Detect which cell encompasses the target text, then output its [x, y] center coordinate. 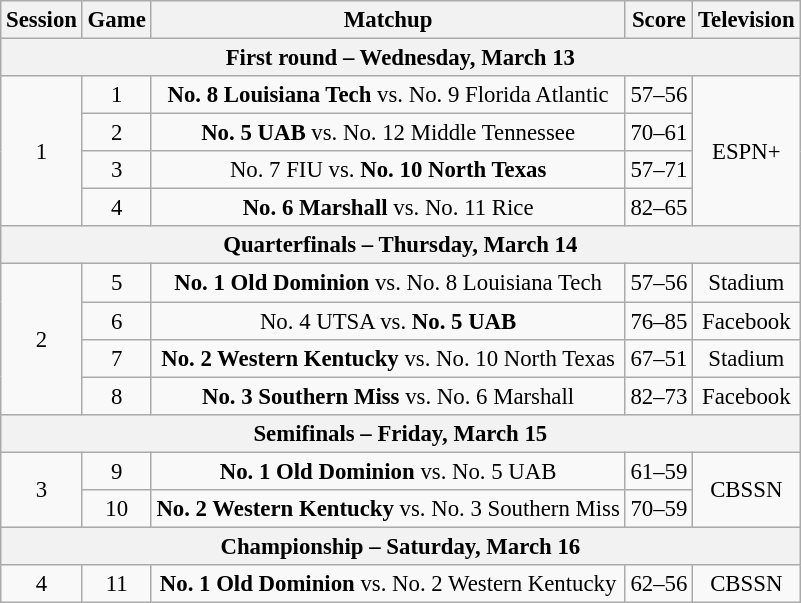
62–56 [659, 584]
5 [116, 283]
82–73 [659, 396]
Score [659, 20]
6 [116, 321]
9 [116, 471]
82–65 [659, 208]
Quarterfinals – Thursday, March 14 [400, 245]
No. 1 Old Dominion vs. No. 8 Louisiana Tech [388, 283]
No. 5 UAB vs. No. 12 Middle Tennessee [388, 133]
No. 2 Western Kentucky vs. No. 10 North Texas [388, 358]
Game [116, 20]
57–71 [659, 170]
No. 8 Louisiana Tech vs. No. 9 Florida Atlantic [388, 95]
No. 4 UTSA vs. No. 5 UAB [388, 321]
Television [746, 20]
11 [116, 584]
No. 7 FIU vs. No. 10 North Texas [388, 170]
First round – Wednesday, March 13 [400, 58]
No. 1 Old Dominion vs. No. 2 Western Kentucky [388, 584]
67–51 [659, 358]
7 [116, 358]
No. 1 Old Dominion vs. No. 5 UAB [388, 471]
ESPN+ [746, 151]
8 [116, 396]
10 [116, 509]
Semifinals – Friday, March 15 [400, 433]
Session [42, 20]
70–59 [659, 509]
70–61 [659, 133]
Matchup [388, 20]
76–85 [659, 321]
61–59 [659, 471]
No. 2 Western Kentucky vs. No. 3 Southern Miss [388, 509]
Championship – Saturday, March 16 [400, 546]
No. 3 Southern Miss vs. No. 6 Marshall [388, 396]
No. 6 Marshall vs. No. 11 Rice [388, 208]
